Determine the (x, y) coordinate at the center of the cell enclosing the given text.  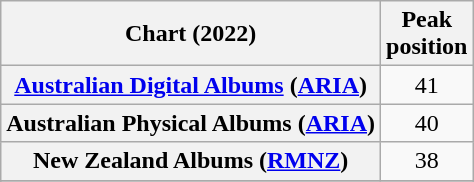
New Zealand Albums (RMNZ) (191, 161)
41 (427, 85)
Chart (2022) (191, 34)
Australian Physical Albums (ARIA) (191, 123)
38 (427, 161)
40 (427, 123)
Peakposition (427, 34)
Australian Digital Albums (ARIA) (191, 85)
